Locate the cell with the specified text and output its (X, Y) center coordinate. 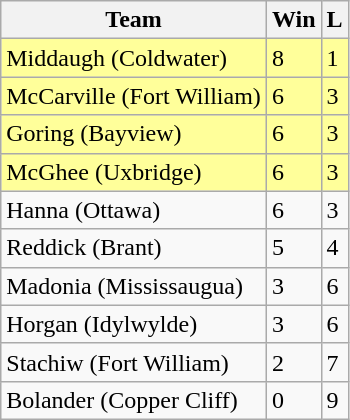
5 (294, 248)
Stachiw (Fort William) (134, 362)
2 (294, 362)
L (334, 20)
4 (334, 248)
7 (334, 362)
Middaugh (Coldwater) (134, 58)
Team (134, 20)
Reddick (Brant) (134, 248)
0 (294, 400)
Madonia (Mississaugua) (134, 286)
McGhee (Uxbridge) (134, 172)
Goring (Bayview) (134, 134)
9 (334, 400)
Bolander (Copper Cliff) (134, 400)
1 (334, 58)
Horgan (Idylwylde) (134, 324)
McCarville (Fort William) (134, 96)
Hanna (Ottawa) (134, 210)
Win (294, 20)
8 (294, 58)
